Identify which cell holds the provided text, then report its [X, Y] central coordinate. 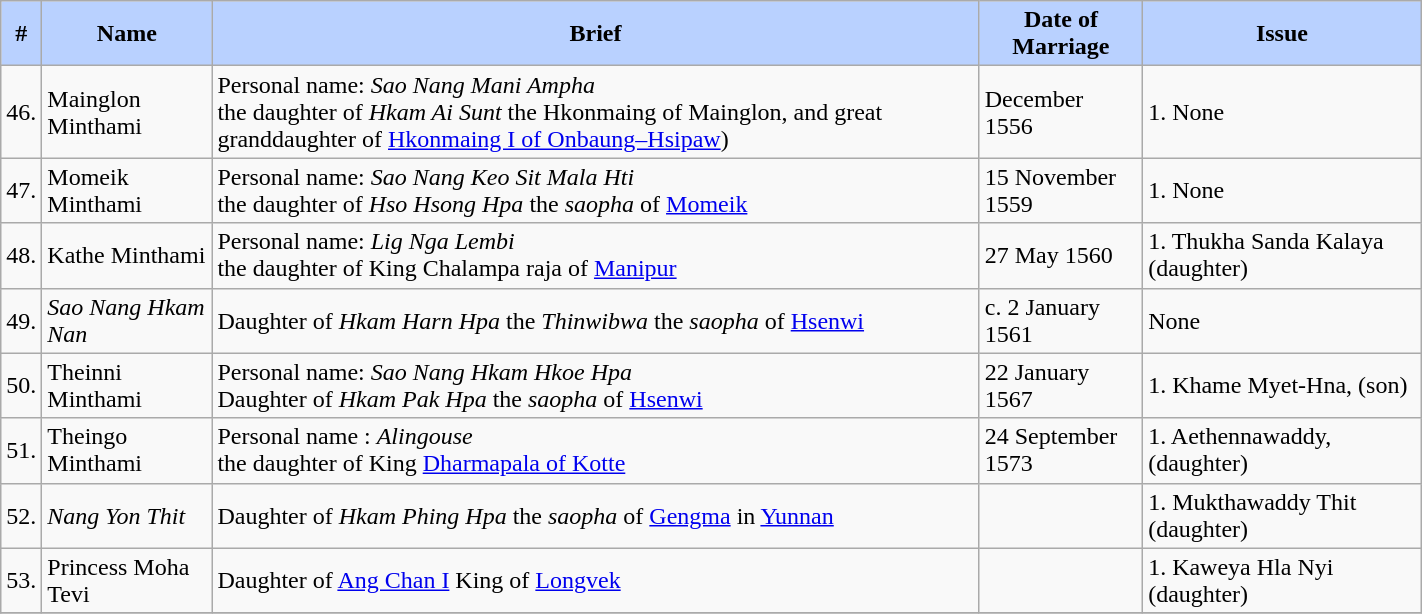
Personal name: Lig Nga Lembi the daughter of King Chalampa raja of Manipur [596, 256]
c. 2 January 1561 [1060, 320]
Momeik Minthami [127, 190]
53. [22, 580]
1. Aethennawaddy, (daughter) [1282, 450]
Sao Nang Hkam Nan [127, 320]
48. [22, 256]
1. Mukthawaddy Thit (daughter) [1282, 516]
27 May 1560 [1060, 256]
22 January 1567 [1060, 386]
Theinni Minthami [127, 386]
Name [127, 34]
Personal name : Alingouse the daughter of King Dharmapala of Kotte [596, 450]
51. [22, 450]
# [22, 34]
52. [22, 516]
49. [22, 320]
Brief [596, 34]
47. [22, 190]
None [1282, 320]
15 November 1559 [1060, 190]
Nang Yon Thit [127, 516]
1. Thukha Sanda Kalaya (daughter) [1282, 256]
Princess Moha Tevi [127, 580]
1. Khame Myet-Hna, (son) [1282, 386]
46. [22, 112]
Mainglon Minthami [127, 112]
Personal name: Sao Nang Hkam Hkoe Hpa Daughter of Hkam Pak Hpa the saopha of Hsenwi [596, 386]
Theingo Minthami [127, 450]
Daughter of Hkam Phing Hpa the saopha of Gengma in Yunnan [596, 516]
Issue [1282, 34]
Date of Marriage [1060, 34]
Daughter of Ang Chan I King of Longvek [596, 580]
24 September 1573 [1060, 450]
Kathe Minthami [127, 256]
50. [22, 386]
December 1556 [1060, 112]
Personal name: Sao Nang Mani Ampha the daughter of Hkam Ai Sunt the Hkonmaing of Mainglon, and great granddaughter of Hkonmaing I of Onbaung–Hsipaw) [596, 112]
Daughter of Hkam Harn Hpa the Thinwibwa the saopha of Hsenwi [596, 320]
1. Kaweya Hla Nyi (daughter) [1282, 580]
Personal name: Sao Nang Keo Sit Mala Hti the daughter of Hso Hsong Hpa the saopha of Momeik [596, 190]
